Find where the given text appears and provide that cell's center as [X, Y] coordinate. 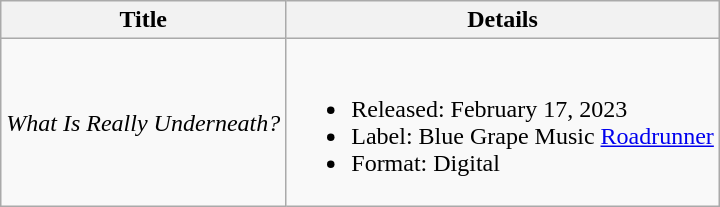
Title [144, 20]
What Is Really Underneath? [144, 122]
Details [503, 20]
Released: February 17, 2023Label: Blue Grape Music RoadrunnerFormat: Digital [503, 122]
